Determine the [x, y] coordinate at the center of the cell enclosing the given text.  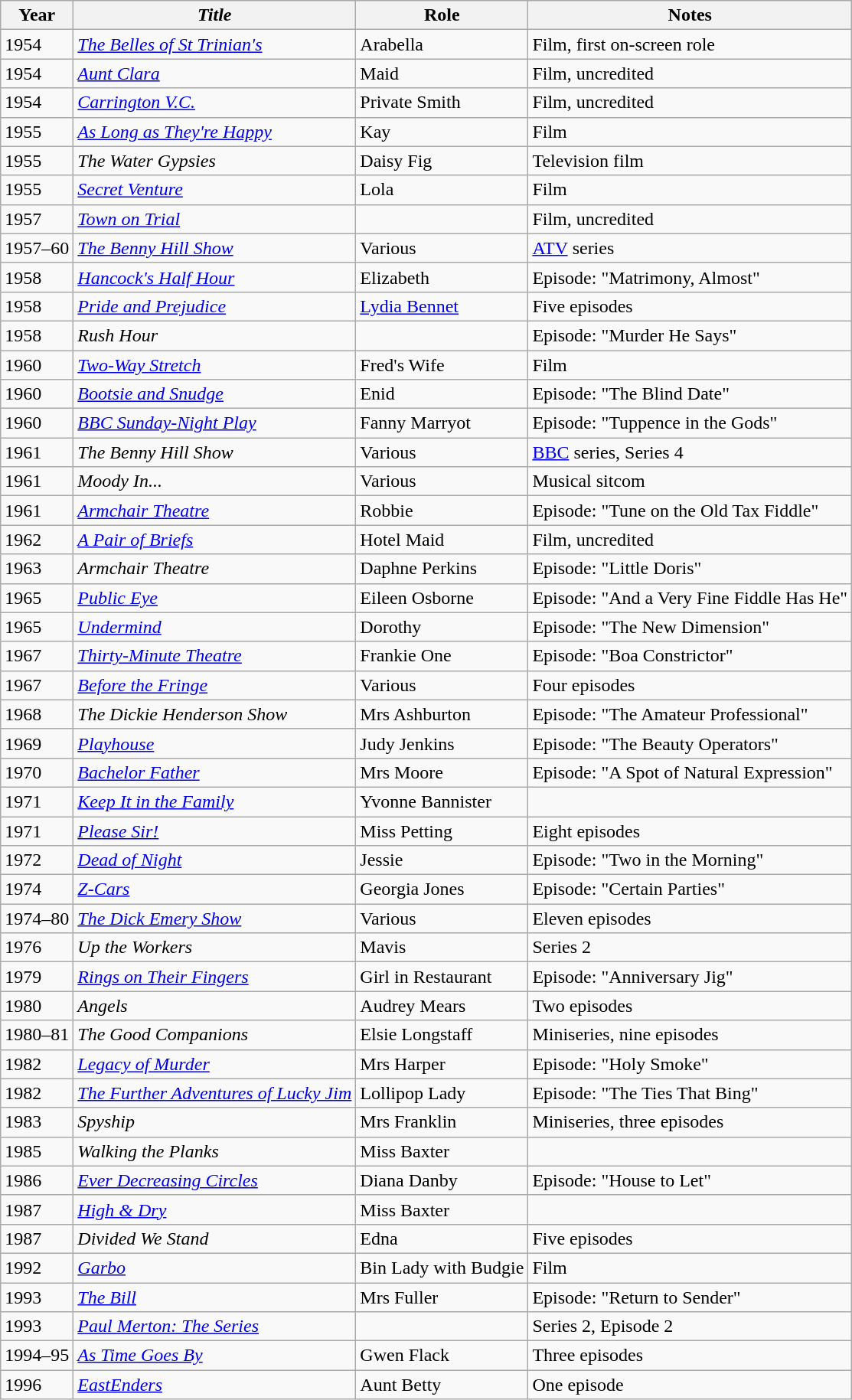
Public Eye [214, 598]
Paul Merton: The Series [214, 1327]
Episode: "Murder He Says" [690, 335]
1974–80 [37, 919]
Maid [442, 73]
Georgia Jones [442, 889]
1980–81 [37, 1035]
Enid [442, 394]
Frankie One [442, 656]
Audrey Mears [442, 1006]
Daphne Perkins [442, 569]
1996 [37, 1385]
As Long as They're Happy [214, 132]
The Further Adventures of Lucky Jim [214, 1093]
Rush Hour [214, 335]
Angels [214, 1006]
Episode: "Tune on the Old Tax Fiddle" [690, 511]
1970 [37, 772]
Episode: "Little Doris" [690, 569]
High & Dry [214, 1209]
As Time Goes By [214, 1356]
Episode: "Two in the Morning" [690, 860]
Four episodes [690, 685]
Mrs Moore [442, 772]
1957 [37, 219]
Diana Danby [442, 1180]
Eleven episodes [690, 919]
Television film [690, 161]
Robbie [442, 511]
The Water Gypsies [214, 161]
Episode: "Return to Sender" [690, 1297]
Series 2, Episode 2 [690, 1327]
Bootsie and Snudge [214, 394]
Legacy of Murder [214, 1064]
Lola [442, 190]
Keep It in the Family [214, 801]
Carrington V.C. [214, 103]
Miss Petting [442, 831]
Moody In... [214, 481]
Gwen Flack [442, 1356]
1957–60 [37, 248]
The Dickie Henderson Show [214, 714]
Episode: "Tuppence in the Gods" [690, 423]
Bachelor Father [214, 772]
Mrs Fuller [442, 1297]
Edna [442, 1238]
Musical sitcom [690, 481]
1983 [37, 1122]
Aunt Clara [214, 73]
Miniseries, nine episodes [690, 1035]
The Bill [214, 1297]
Fred's Wife [442, 365]
Mavis [442, 948]
Town on Trial [214, 219]
Spyship [214, 1122]
Divided We Stand [214, 1238]
Garbo [214, 1268]
Three episodes [690, 1356]
Episode: "House to Let" [690, 1180]
Thirty-Minute Theatre [214, 656]
Episode: "And a Very Fine Fiddle Has He" [690, 598]
BBC Sunday-Night Play [214, 423]
Kay [442, 132]
Walking the Planks [214, 1151]
Eileen Osborne [442, 598]
Up the Workers [214, 948]
Title [214, 15]
Episode: "Boa Constrictor" [690, 656]
Miniseries, three episodes [690, 1122]
Lydia Bennet [442, 306]
Pride and Prejudice [214, 306]
Secret Venture [214, 190]
ATV series [690, 248]
1963 [37, 569]
Hotel Maid [442, 540]
Playhouse [214, 743]
1968 [37, 714]
Rings on Their Fingers [214, 977]
Role [442, 15]
1979 [37, 977]
Ever Decreasing Circles [214, 1180]
A Pair of Briefs [214, 540]
Yvonne Bannister [442, 801]
Two episodes [690, 1006]
Mrs Franklin [442, 1122]
Episode: "The Beauty Operators" [690, 743]
1972 [37, 860]
Before the Fringe [214, 685]
Dorothy [442, 627]
Year [37, 15]
Aunt Betty [442, 1385]
1969 [37, 743]
Episode: "The Ties That Bing" [690, 1093]
1992 [37, 1268]
Mrs Ashburton [442, 714]
Jessie [442, 860]
1985 [37, 1151]
1980 [37, 1006]
Episode: "The New Dimension" [690, 627]
One episode [690, 1385]
Episode: "Holy Smoke" [690, 1064]
Episode: "Certain Parties" [690, 889]
Please Sir! [214, 831]
Lollipop Lady [442, 1093]
1962 [37, 540]
Judy Jenkins [442, 743]
Two-Way Stretch [214, 365]
Dead of Night [214, 860]
BBC series, Series 4 [690, 452]
Series 2 [690, 948]
Episode: "Matrimony, Almost" [690, 277]
Eight episodes [690, 831]
Notes [690, 15]
Film, first on-screen role [690, 44]
Girl in Restaurant [442, 977]
EastEnders [214, 1385]
Undermind [214, 627]
The Dick Emery Show [214, 919]
Episode: "The Blind Date" [690, 394]
1974 [37, 889]
Arabella [442, 44]
Bin Lady with Budgie [442, 1268]
Elizabeth [442, 277]
Elsie Longstaff [442, 1035]
Z-Cars [214, 889]
Hancock's Half Hour [214, 277]
1986 [37, 1180]
Episode: "The Amateur Professional" [690, 714]
Private Smith [442, 103]
Episode: "Anniversary Jig" [690, 977]
The Belles of St Trinian's [214, 44]
Fanny Marryot [442, 423]
Episode: "A Spot of Natural Expression" [690, 772]
The Good Companions [214, 1035]
Daisy Fig [442, 161]
Mrs Harper [442, 1064]
1994–95 [37, 1356]
1976 [37, 948]
